Scan for the cell matching the given text and deliver its (x, y) coordinate at center. 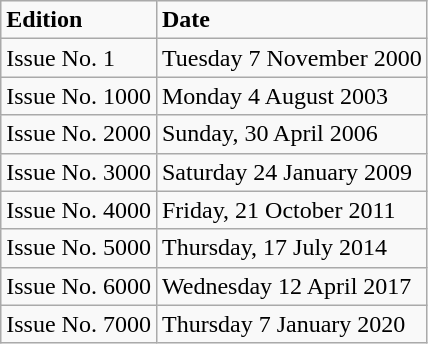
Date (292, 20)
Thursday 7 January 2020 (292, 324)
Issue No. 3000 (79, 172)
Monday 4 August 2003 (292, 96)
Issue No. 1 (79, 58)
Thursday, 17 July 2014 (292, 248)
Issue No. 6000 (79, 286)
Issue No. 1000 (79, 96)
Issue No. 4000 (79, 210)
Wednesday 12 April 2017 (292, 286)
Edition (79, 20)
Saturday 24 January 2009 (292, 172)
Issue No. 5000 (79, 248)
Tuesday 7 November 2000 (292, 58)
Sunday, 30 April 2006 (292, 134)
Friday, 21 October 2011 (292, 210)
Issue No. 2000 (79, 134)
Issue No. 7000 (79, 324)
